Find where the given text appears and provide that cell's center as (x, y) coordinate. 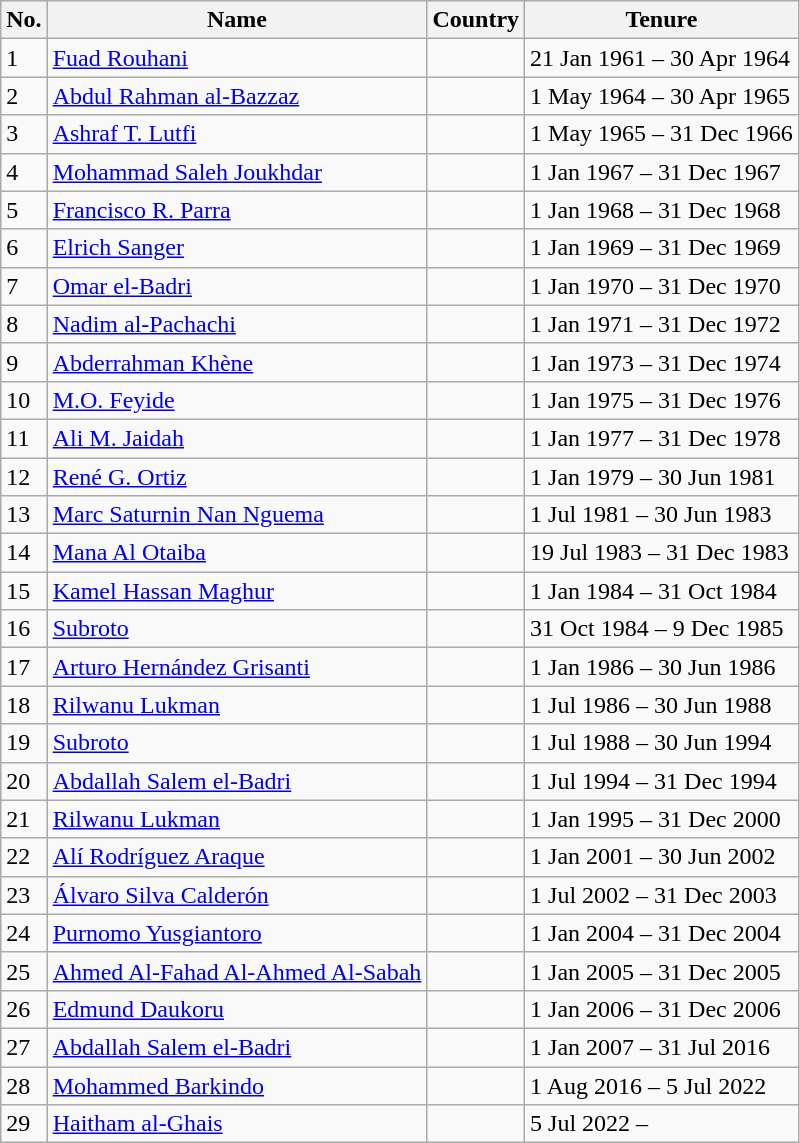
31 Oct 1984 – 9 Dec 1985 (662, 629)
15 (24, 591)
10 (24, 400)
Abdul Rahman al-Bazzaz (237, 96)
No. (24, 20)
Mana Al Otaiba (237, 553)
Mohammed Barkindo (237, 1085)
1 (24, 58)
Elrich Sanger (237, 248)
1 Jan 2006 – 31 Dec 2006 (662, 1009)
Nadim al-Pachachi (237, 324)
26 (24, 1009)
5 Jul 2022 – (662, 1124)
4 (24, 172)
1 Aug 2016 – 5 Jul 2022 (662, 1085)
René G. Ortiz (237, 477)
1 Jan 1995 – 31 Dec 2000 (662, 819)
Álvaro Silva Calderón (237, 895)
16 (24, 629)
Purnomo Yusgiantoro (237, 933)
5 (24, 210)
12 (24, 477)
21 Jan 1961 – 30 Apr 1964 (662, 58)
Omar el-Badri (237, 286)
17 (24, 667)
Fuad Rouhani (237, 58)
Tenure (662, 20)
14 (24, 553)
6 (24, 248)
23 (24, 895)
1 Jul 1988 – 30 Jun 1994 (662, 743)
Abderrahman Khène (237, 362)
Ashraf T. Lutfi (237, 134)
1 Jul 1986 – 30 Jun 1988 (662, 705)
1 Jul 1994 – 31 Dec 1994 (662, 781)
11 (24, 438)
1 Jan 2005 – 31 Dec 2005 (662, 971)
1 Jan 2001 – 30 Jun 2002 (662, 857)
Edmund Daukoru (237, 1009)
1 Jan 1984 – 31 Oct 1984 (662, 591)
8 (24, 324)
1 Jan 1969 – 31 Dec 1969 (662, 248)
Country (476, 20)
13 (24, 515)
Kamel Hassan Maghur (237, 591)
Haitham al-Ghais (237, 1124)
2 (24, 96)
21 (24, 819)
1 Jul 2002 – 31 Dec 2003 (662, 895)
Marc Saturnin Nan Nguema (237, 515)
19 (24, 743)
1 Jan 1973 – 31 Dec 1974 (662, 362)
28 (24, 1085)
25 (24, 971)
M.O. Feyide (237, 400)
9 (24, 362)
Ahmed Al-Fahad Al-Ahmed Al-Sabah (237, 971)
29 (24, 1124)
1 Jan 1975 – 31 Dec 1976 (662, 400)
1 May 1965 – 31 Dec 1966 (662, 134)
1 Jan 1986 – 30 Jun 1986 (662, 667)
22 (24, 857)
1 Jan 1977 – 31 Dec 1978 (662, 438)
1 Jan 1979 – 30 Jun 1981 (662, 477)
Name (237, 20)
1 Jan 1967 – 31 Dec 1967 (662, 172)
Francisco R. Parra (237, 210)
1 Jan 1971 – 31 Dec 1972 (662, 324)
20 (24, 781)
1 Jan 1968 – 31 Dec 1968 (662, 210)
7 (24, 286)
Arturo Hernández Grisanti (237, 667)
24 (24, 933)
Ali M. Jaidah (237, 438)
1 May 1964 – 30 Apr 1965 (662, 96)
1 Jan 1970 – 31 Dec 1970 (662, 286)
1 Jul 1981 – 30 Jun 1983 (662, 515)
27 (24, 1047)
18 (24, 705)
Alí Rodríguez Araque (237, 857)
1 Jan 2004 – 31 Dec 2004 (662, 933)
19 Jul 1983 – 31 Dec 1983 (662, 553)
3 (24, 134)
1 Jan 2007 – 31 Jul 2016 (662, 1047)
Mohammad Saleh Joukhdar (237, 172)
